Return (X, Y) of the center of cell containing provided text 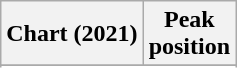
Chart (2021) (72, 34)
Peakposition (189, 34)
